For the text-containing cell, return its midpoint in [X, Y] coordinate format. 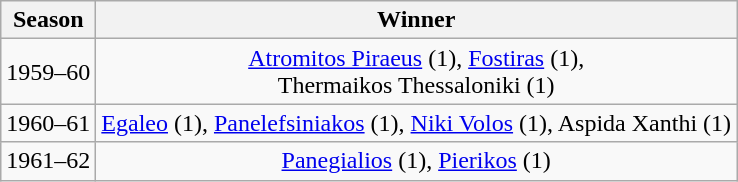
1959–60 [48, 72]
Season [48, 20]
1960–61 [48, 123]
1961–62 [48, 161]
Atromitos Piraeus (1), Fostiras (1), Thermaikos Thessaloniki (1) [416, 72]
Egaleo (1), Panelefsiniakos (1), Niki Volos (1), Aspida Xanthi (1) [416, 123]
Winner [416, 20]
Panegialios (1), Pierikos (1) [416, 161]
